For the text-containing cell, return its midpoint in [x, y] coordinate format. 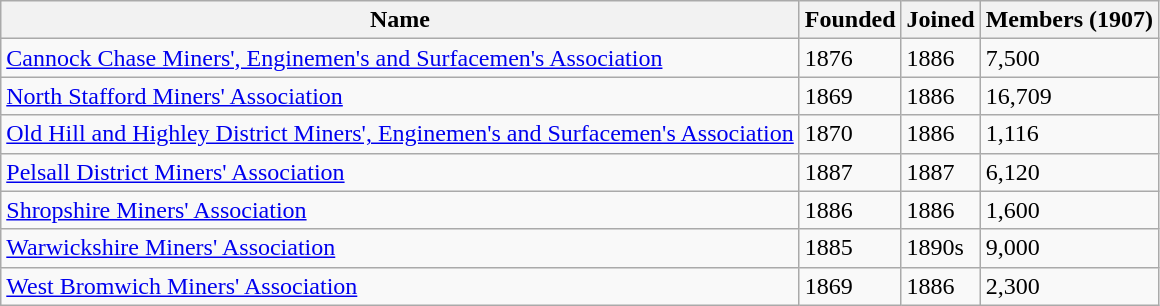
1876 [850, 58]
1870 [850, 134]
North Stafford Miners' Association [400, 96]
Old Hill and Highley District Miners', Enginemen's and Surfacemen's Association [400, 134]
Shropshire Miners' Association [400, 210]
7,500 [1069, 58]
9,000 [1069, 248]
1885 [850, 248]
16,709 [1069, 96]
6,120 [1069, 172]
1890s [940, 248]
Joined [940, 20]
Name [400, 20]
1,116 [1069, 134]
1,600 [1069, 210]
West Bromwich Miners' Association [400, 286]
Warwickshire Miners' Association [400, 248]
Founded [850, 20]
Cannock Chase Miners', Enginemen's and Surfacemen's Association [400, 58]
Pelsall District Miners' Association [400, 172]
2,300 [1069, 286]
Members (1907) [1069, 20]
